Provide the (x, y) coordinate of the cell's center where the given text is located.  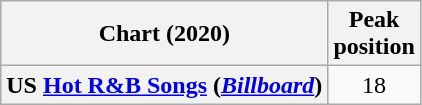
Peakposition (374, 34)
US Hot R&B Songs (Billboard) (164, 85)
Chart (2020) (164, 34)
18 (374, 85)
